Output the [X, Y] coordinate of the center of the cell containing the given text.  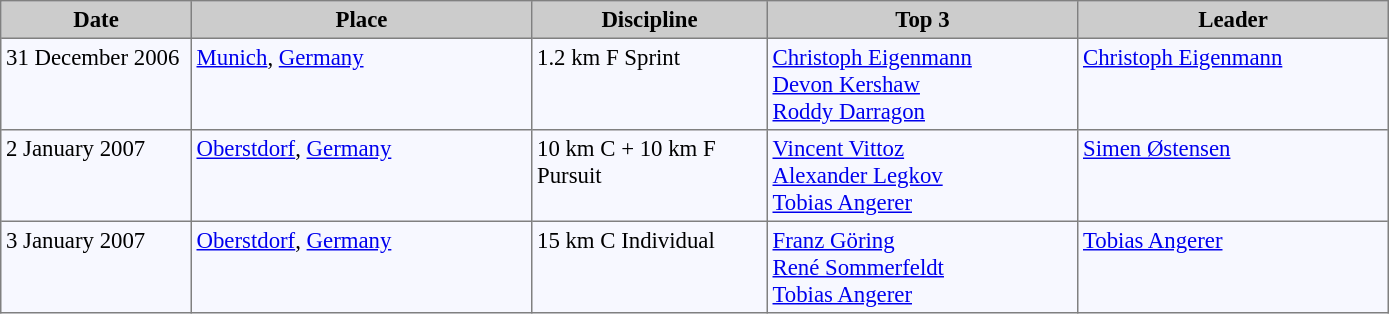
15 km C Individual [650, 267]
Munich, Germany [361, 84]
Leader [1233, 20]
1.2 km F Sprint [650, 84]
Simen Østensen [1233, 176]
Date [96, 20]
Discipline [650, 20]
31 December 2006 [96, 84]
2 January 2007 [96, 176]
Christoph Eigenmann Devon Kershaw Roddy Darragon [922, 84]
Franz Göring René Sommerfeldt Tobias Angerer [922, 267]
Place [361, 20]
Christoph Eigenmann [1233, 84]
10 km C + 10 km F Pursuit [650, 176]
Top 3 [922, 20]
Vincent Vittoz Alexander Legkov Tobias Angerer [922, 176]
3 January 2007 [96, 267]
Tobias Angerer [1233, 267]
